Find where the given text appears and provide that cell's center as (x, y) coordinate. 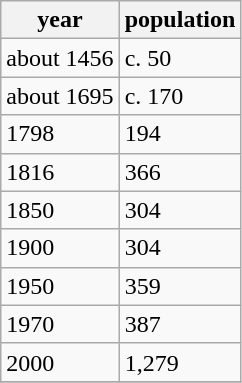
year (60, 20)
1950 (60, 286)
1850 (60, 210)
1798 (60, 134)
1970 (60, 324)
about 1695 (60, 96)
387 (180, 324)
1,279 (180, 362)
c. 170 (180, 96)
359 (180, 286)
1900 (60, 248)
1816 (60, 172)
366 (180, 172)
194 (180, 134)
c. 50 (180, 58)
2000 (60, 362)
population (180, 20)
about 1456 (60, 58)
